Output the (x, y) coordinate of the center of the cell containing the given text.  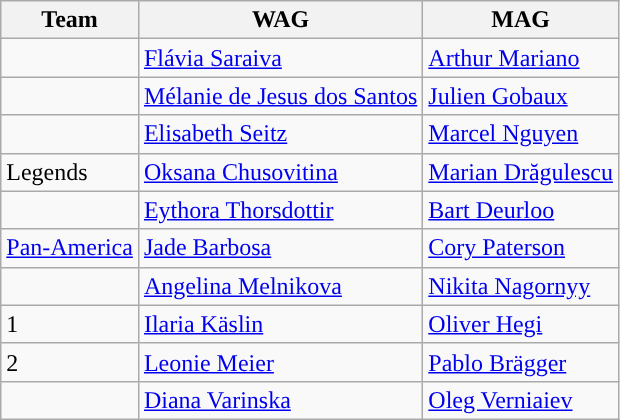
Elisabeth Seitz (280, 134)
Team (70, 20)
1 (70, 324)
Jade Barbosa (280, 248)
Pan-America (70, 248)
Leonie Meier (280, 362)
Cory Paterson (521, 248)
Angelina Melnikova (280, 286)
Eythora Thorsdottir (280, 210)
Marcel Nguyen (521, 134)
Nikita Nagornyy (521, 286)
Julien Gobaux (521, 96)
Mélanie de Jesus dos Santos (280, 96)
Pablo Brägger (521, 362)
WAG (280, 20)
2 (70, 362)
Flávia Saraiva (280, 58)
Diana Varinska (280, 400)
Ilaria Käslin (280, 324)
Marian Drăgulescu (521, 172)
Arthur Mariano (521, 58)
Oksana Chusovitina (280, 172)
Oliver Hegi (521, 324)
Oleg Verniaiev (521, 400)
Bart Deurloo (521, 210)
Legends (70, 172)
MAG (521, 20)
